Output the [X, Y] coordinate of the center of the cell containing the given text.  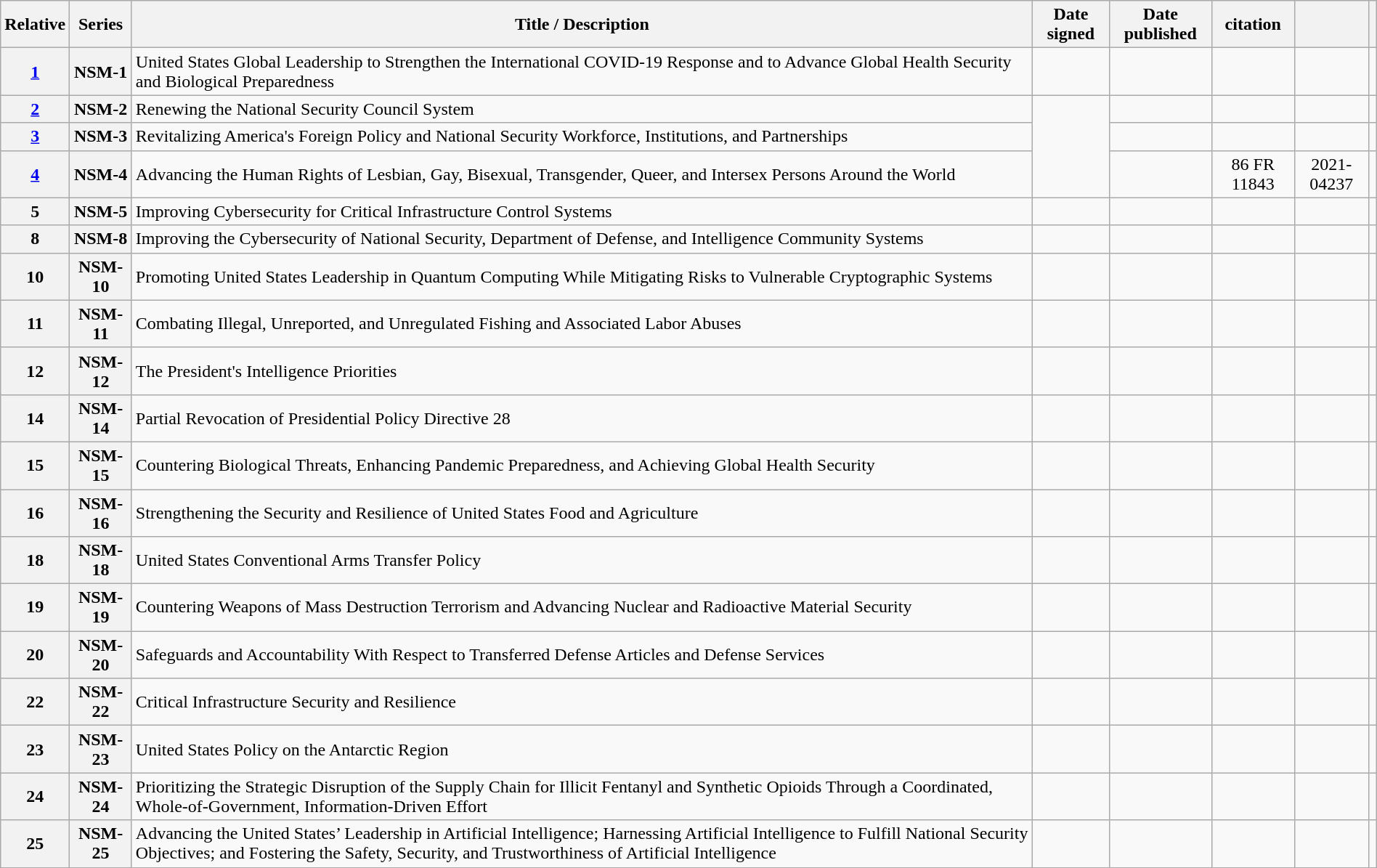
3 [35, 137]
24 [35, 796]
NSM-3 [101, 137]
1 [35, 71]
10 [35, 276]
Critical Infrastructure Security and Resilience [582, 702]
NSM-15 [101, 465]
NSM-20 [101, 655]
United States Global Leadership to Strengthen the International COVID-⁠19 Response and to Advance Global Health Security and Biological Preparedness [582, 71]
15 [35, 465]
NSM-25 [101, 844]
Series [101, 25]
NSM-8 [101, 239]
2 [35, 109]
Strengthening the Security and Resilience of United States Food and Agriculture [582, 513]
12 [35, 370]
Improving Cybersecurity for Critical Infrastructure Control Systems [582, 211]
United States Policy on the Antarctic Region [582, 750]
NSM-24 [101, 796]
Improving the Cybersecurity of National Security, Department of Defense, and Intelligence Community Systems [582, 239]
Countering Biological Threats, Enhancing Pandemic Preparedness, and Achieving Global Health Security [582, 465]
23 [35, 750]
Countering Weapons of Mass Destruction Terrorism and Advancing Nuclear and Radioactive Material Security [582, 607]
NSM-10 [101, 276]
Renewing the National Security Council System [582, 109]
NSM-5 [101, 211]
Date signed [1071, 25]
25 [35, 844]
Promoting United States Leadership in Quantum Computing While Mitigating Risks to Vulnerable Cryptographic Systems [582, 276]
NSM-12 [101, 370]
16 [35, 513]
NSM-16 [101, 513]
Revitalizing America's Foreign Policy and National Security Workforce, Institutions, and Partnerships [582, 137]
NSM-2 [101, 109]
19 [35, 607]
NSM-19 [101, 607]
NSM-4 [101, 174]
11 [35, 324]
Date published [1161, 25]
The President's Intelligence Priorities [582, 370]
Partial Revocation of Presidential Policy Directive 28 [582, 418]
4 [35, 174]
Combating Illegal, Unreported, and Unregulated Fishing and Associated Labor Abuses [582, 324]
86 FR 11843 [1253, 174]
2021-04237 [1331, 174]
citation [1253, 25]
NSM-1 [101, 71]
United States Conventional Arms Transfer Policy [582, 561]
14 [35, 418]
Relative [35, 25]
NSM-18 [101, 561]
20 [35, 655]
Safeguards and Accountability With Respect to Transferred Defense Articles and Defense Services [582, 655]
8 [35, 239]
NSM-22 [101, 702]
Title / Description [582, 25]
NSM-23 [101, 750]
5 [35, 211]
18 [35, 561]
NSM-14 [101, 418]
22 [35, 702]
NSM-11 [101, 324]
Advancing the Human Rights of Lesbian, Gay, Bisexual, Transgender, Queer, and Intersex Persons Around the World [582, 174]
